Return the (x, y) coordinate for the center point of the cell that contains the specified text.  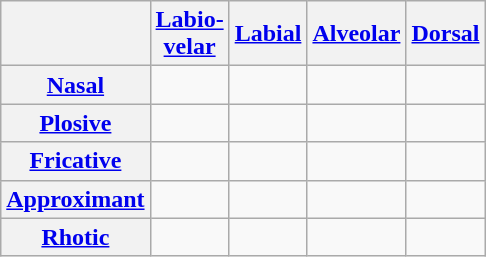
Rhotic (76, 237)
Nasal (76, 85)
Plosive (76, 123)
Labio-velar (190, 34)
Labial (268, 34)
Alveolar (356, 34)
Fricative (76, 161)
Dorsal (446, 34)
Approximant (76, 199)
